Return the [X, Y] coordinate for the center point of the cell that contains the specified text.  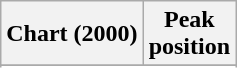
Peakposition [189, 34]
Chart (2000) [72, 34]
